Extract the [x, y] coordinate from the center of the cell holding the provided text.  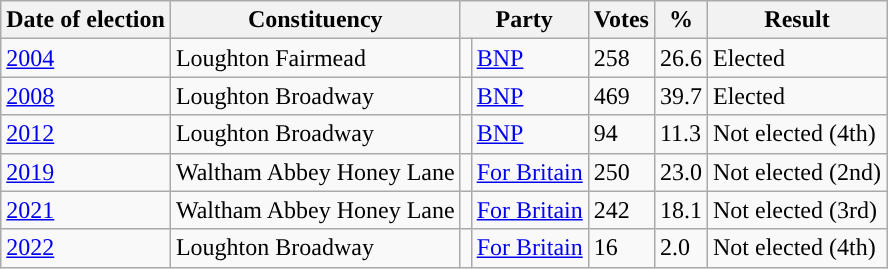
23.0 [680, 172]
Constituency [315, 20]
2021 [86, 210]
2008 [86, 96]
258 [621, 58]
250 [621, 172]
16 [621, 248]
18.1 [680, 210]
Result [798, 20]
2019 [86, 172]
11.3 [680, 134]
242 [621, 210]
Party [524, 20]
94 [621, 134]
2012 [86, 134]
2.0 [680, 248]
2004 [86, 58]
Not elected (2nd) [798, 172]
Loughton Fairmead [315, 58]
Not elected (3rd) [798, 210]
2022 [86, 248]
% [680, 20]
Date of election [86, 20]
39.7 [680, 96]
Votes [621, 20]
26.6 [680, 58]
469 [621, 96]
